Return the (X, Y) coordinate for the center point of the cell that contains the specified text.  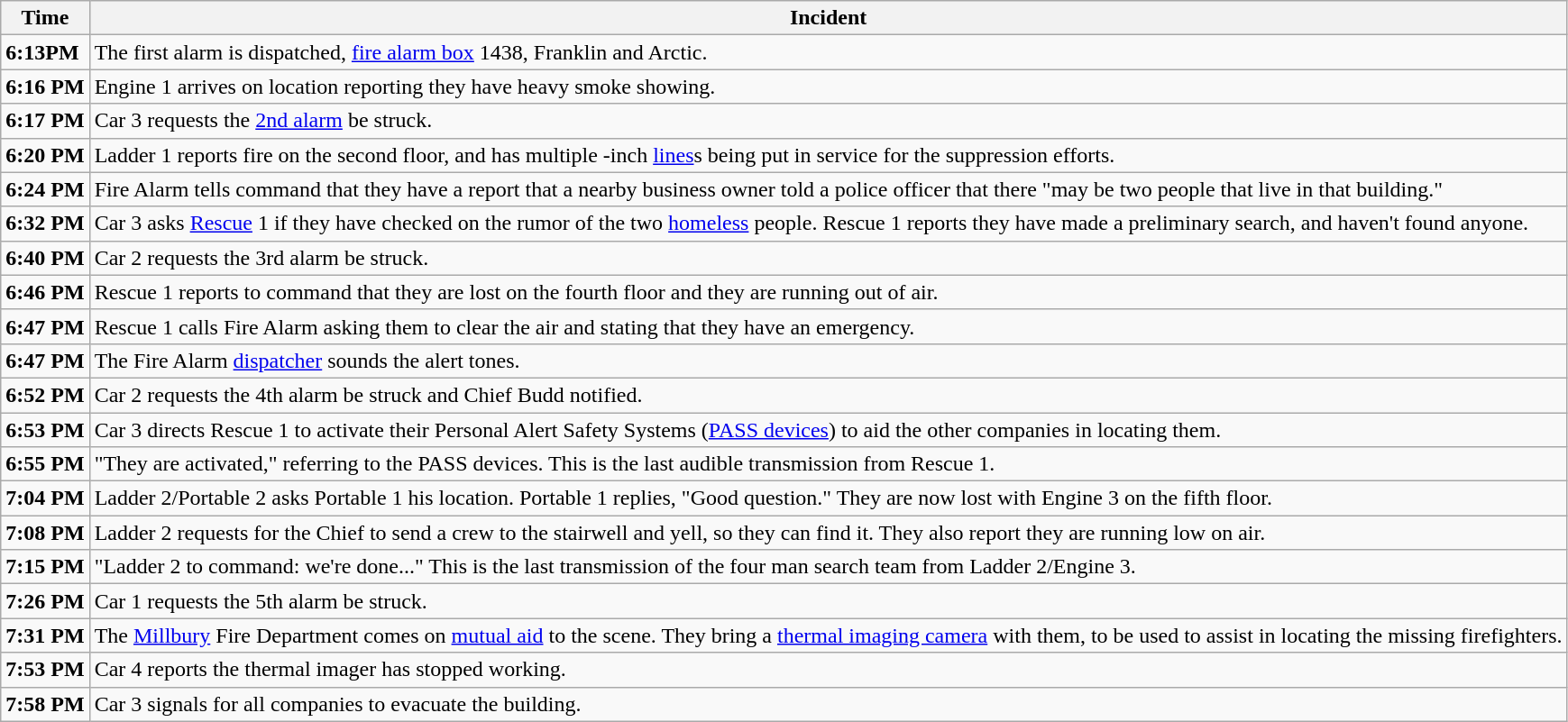
"Ladder 2 to command: we're done..." This is the last transmission of the four man search team from Ladder 2/Engine 3. (828, 567)
Car 2 requests the 4th alarm be struck and Chief Budd notified. (828, 395)
6:53 PM (45, 430)
7:15 PM (45, 567)
6:32 PM (45, 224)
Time (45, 18)
6:16 PM (45, 87)
6:46 PM (45, 292)
7:08 PM (45, 533)
Car 3 signals for all companies to evacuate the building. (828, 704)
7:53 PM (45, 670)
6:24 PM (45, 189)
The first alarm is dispatched, fire alarm box 1438, Franklin and Arctic. (828, 52)
Car 1 requests the 5th alarm be struck. (828, 601)
6:20 PM (45, 155)
Ladder 2/Portable 2 asks Portable 1 his location. Portable 1 replies, "Good question." They are now lost with Engine 3 on the fifth floor. (828, 498)
Car 4 reports the thermal imager has stopped working. (828, 670)
6:13PM (45, 52)
6:55 PM (45, 464)
The Fire Alarm dispatcher sounds the alert tones. (828, 361)
Car 2 requests the 3rd alarm be struck. (828, 258)
Engine 1 arrives on location reporting they have heavy smoke showing. (828, 87)
7:04 PM (45, 498)
6:17 PM (45, 121)
7:26 PM (45, 601)
Rescue 1 reports to command that they are lost on the fourth floor and they are running out of air. (828, 292)
Incident (828, 18)
"They are activated," referring to the PASS devices. This is the last audible transmission from Rescue 1. (828, 464)
6:52 PM (45, 395)
7:31 PM (45, 635)
Car 3 directs Rescue 1 to activate their Personal Alert Safety Systems (PASS devices) to aid the other companies in locating them. (828, 430)
Ladder 1 reports fire on the second floor, and has multiple -inch liness being put in service for the suppression efforts. (828, 155)
Rescue 1 calls Fire Alarm asking them to clear the air and stating that they have an emergency. (828, 326)
Ladder 2 requests for the Chief to send a crew to the stairwell and yell, so they can find it. They also report they are running low on air. (828, 533)
7:58 PM (45, 704)
Car 3 requests the 2nd alarm be struck. (828, 121)
6:40 PM (45, 258)
